Scan for the cell matching the given text and deliver its [X, Y] coordinate at center. 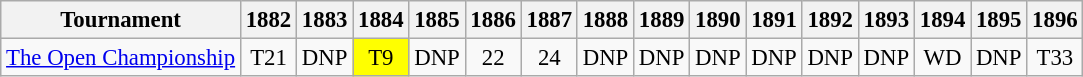
1895 [999, 20]
1884 [381, 20]
22 [493, 58]
The Open Championship [121, 58]
1896 [1055, 20]
1890 [718, 20]
1893 [886, 20]
1885 [437, 20]
1891 [774, 20]
1886 [493, 20]
1894 [942, 20]
T9 [381, 58]
T33 [1055, 58]
WD [942, 58]
Tournament [121, 20]
1892 [830, 20]
1887 [549, 20]
1882 [268, 20]
1888 [605, 20]
1889 [662, 20]
T21 [268, 58]
1883 [325, 20]
24 [549, 58]
